Locate the cell with the specified text and output its (X, Y) center coordinate. 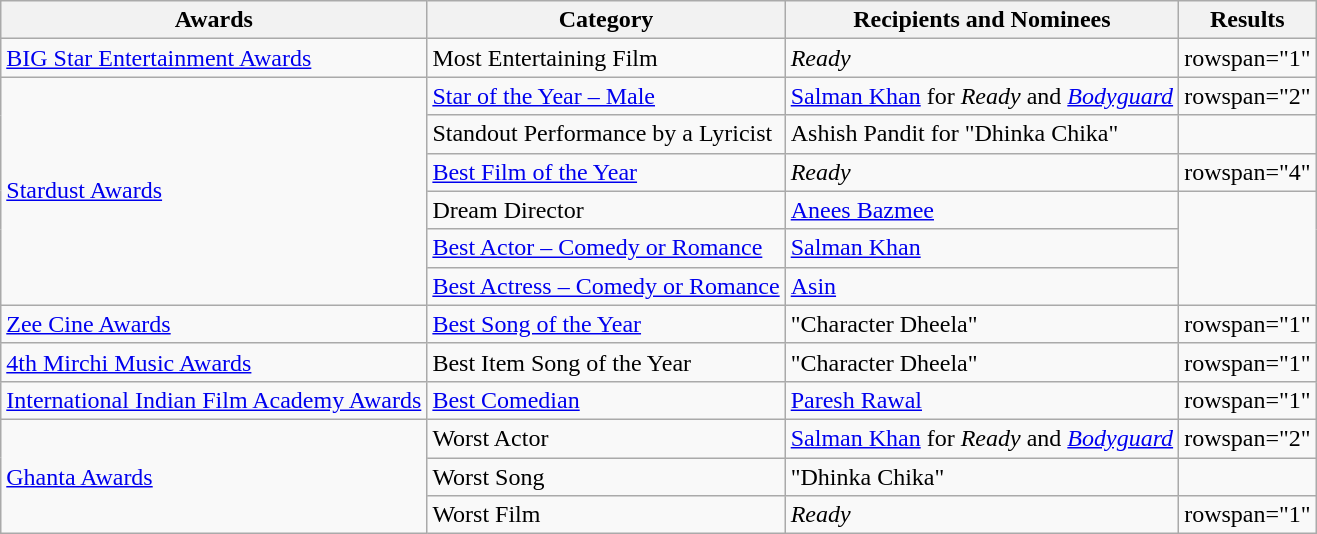
International Indian Film Academy Awards (214, 400)
rowspan="4" (1248, 172)
Anees Bazmee (982, 210)
Category (606, 20)
4th Mirchi Music Awards (214, 362)
Star of the Year – Male (606, 96)
Asin (982, 286)
Best Comedian (606, 400)
Best Actress – Comedy or Romance (606, 286)
Recipients and Nominees (982, 20)
Worst Film (606, 515)
Results (1248, 20)
Dream Director (606, 210)
Best Song of the Year (606, 324)
Ghanta Awards (214, 476)
Best Item Song of the Year (606, 362)
BIG Star Entertainment Awards (214, 58)
Zee Cine Awards (214, 324)
Worst Song (606, 477)
Best Film of the Year (606, 172)
Best Actor – Comedy or Romance (606, 248)
Salman Khan (982, 248)
Awards (214, 20)
Stardust Awards (214, 191)
Ashish Pandit for "Dhinka Chika" (982, 134)
Worst Actor (606, 438)
Most Entertaining Film (606, 58)
Standout Performance by a Lyricist (606, 134)
Paresh Rawal (982, 400)
"Dhinka Chika" (982, 477)
